Scan for the cell matching the given text and deliver its [x, y] coordinate at center. 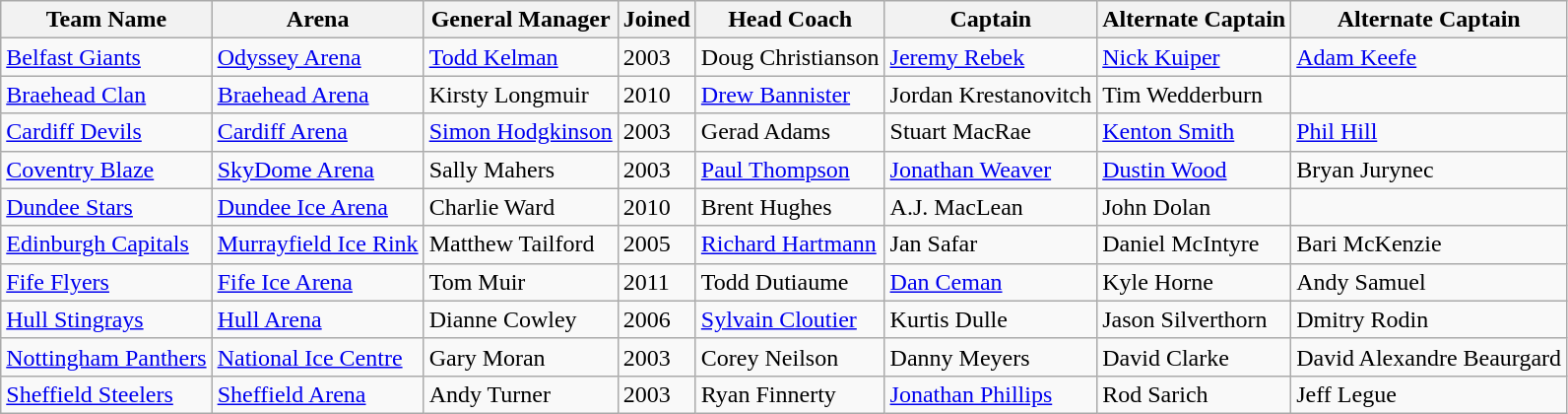
Odyssey Arena [317, 57]
Joined [656, 20]
Jeff Legue [1429, 394]
Danny Meyers [991, 357]
Head Coach [790, 20]
Gerad Adams [790, 132]
Jordan Krestanovitch [991, 95]
Belfast Giants [106, 57]
Coventry Blaze [106, 170]
Captain [991, 20]
Jonathan Weaver [991, 170]
David Clarke [1194, 357]
Kurtis Dulle [991, 319]
Andy Turner [520, 394]
2011 [656, 282]
Hull Stingrays [106, 319]
2006 [656, 319]
John Dolan [1194, 207]
Brent Hughes [790, 207]
Adam Keefe [1429, 57]
Tim Wedderburn [1194, 95]
Braehead Arena [317, 95]
Tom Muir [520, 282]
National Ice Centre [317, 357]
Dundee Ice Arena [317, 207]
Sally Mahers [520, 170]
Jonathan Phillips [991, 394]
Hull Arena [317, 319]
Kyle Horne [1194, 282]
SkyDome Arena [317, 170]
Simon Hodgkinson [520, 132]
Andy Samuel [1429, 282]
Murrayfield Ice Rink [317, 244]
Doug Christianson [790, 57]
Dan Ceman [991, 282]
Daniel McIntyre [1194, 244]
Dundee Stars [106, 207]
David Alexandre Beaurgard [1429, 357]
Sylvain Cloutier [790, 319]
Nick Kuiper [1194, 57]
Gary Moran [520, 357]
Todd Dutiaume [790, 282]
Arena [317, 20]
Fife Ice Arena [317, 282]
Cardiff Arena [317, 132]
General Manager [520, 20]
Dustin Wood [1194, 170]
Charlie Ward [520, 207]
Corey Neilson [790, 357]
Paul Thompson [790, 170]
Todd Kelman [520, 57]
Braehead Clan [106, 95]
Rod Sarich [1194, 394]
Kenton Smith [1194, 132]
Fife Flyers [106, 282]
A.J. MacLean [991, 207]
2005 [656, 244]
Nottingham Panthers [106, 357]
Phil Hill [1429, 132]
Matthew Tailford [520, 244]
Bari McKenzie [1429, 244]
Dianne Cowley [520, 319]
Team Name [106, 20]
Dmitry Rodin [1429, 319]
Cardiff Devils [106, 132]
Ryan Finnerty [790, 394]
Stuart MacRae [991, 132]
Sheffield Steelers [106, 394]
Drew Bannister [790, 95]
Edinburgh Capitals [106, 244]
Sheffield Arena [317, 394]
Jeremy Rebek [991, 57]
Richard Hartmann [790, 244]
Jan Safar [991, 244]
Jason Silverthorn [1194, 319]
Bryan Jurynec [1429, 170]
Kirsty Longmuir [520, 95]
